Search for the cell housing the specified text and yield its [x, y] center coordinate. 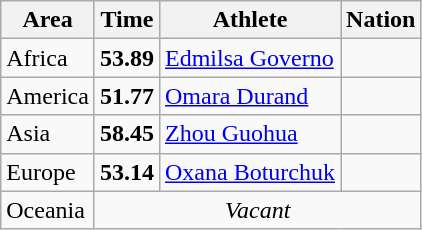
America [48, 96]
53.89 [126, 58]
Area [48, 20]
51.77 [126, 96]
Athlete [250, 20]
Oceania [48, 210]
Africa [48, 58]
53.14 [126, 172]
Oxana Boturchuk [250, 172]
Zhou Guohua [250, 134]
Nation [381, 20]
Vacant [258, 210]
Edmilsa Governo [250, 58]
Asia [48, 134]
Time [126, 20]
Europe [48, 172]
Omara Durand [250, 96]
58.45 [126, 134]
